Extract the (X, Y) coordinate from the center of the cell holding the provided text.  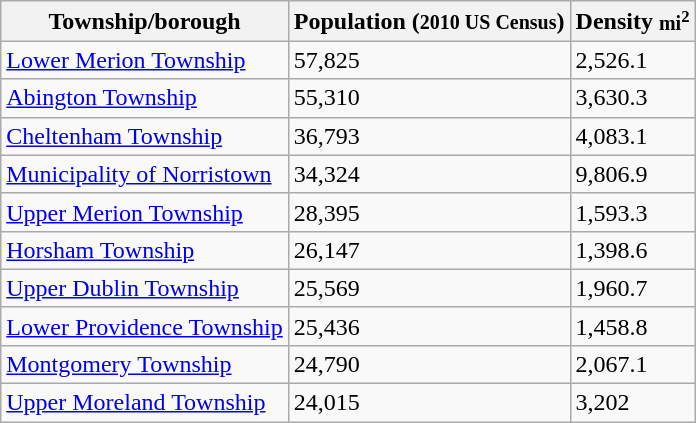
4,083.1 (632, 136)
24,015 (429, 403)
Abington Township (145, 98)
Upper Moreland Township (145, 403)
57,825 (429, 60)
Cheltenham Township (145, 136)
3,630.3 (632, 98)
3,202 (632, 403)
Population (2010 US Census) (429, 21)
Upper Merion Township (145, 212)
Township/borough (145, 21)
1,960.7 (632, 288)
25,436 (429, 326)
2,526.1 (632, 60)
25,569 (429, 288)
Montgomery Township (145, 364)
28,395 (429, 212)
36,793 (429, 136)
Density mi2 (632, 21)
1,458.8 (632, 326)
1,593.3 (632, 212)
9,806.9 (632, 174)
26,147 (429, 250)
24,790 (429, 364)
Lower Merion Township (145, 60)
Lower Providence Township (145, 326)
55,310 (429, 98)
34,324 (429, 174)
1,398.6 (632, 250)
Horsham Township (145, 250)
Municipality of Norristown (145, 174)
2,067.1 (632, 364)
Upper Dublin Township (145, 288)
